From the cell containing the given text, extract its center point as [X, Y] coordinate. 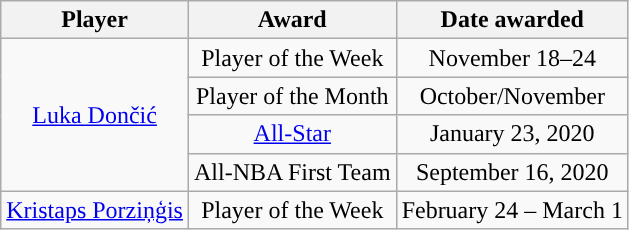
Luka Dončić [95, 115]
Kristaps Porziņģis [95, 210]
All-Star [292, 134]
Player of the Month [292, 96]
November 18–24 [512, 58]
Date awarded [512, 20]
All-NBA First Team [292, 172]
October/November [512, 96]
Player [95, 20]
February 24 – March 1 [512, 210]
Award [292, 20]
September 16, 2020 [512, 172]
January 23, 2020 [512, 134]
